Scan for the cell matching the given text and deliver its (X, Y) coordinate at center. 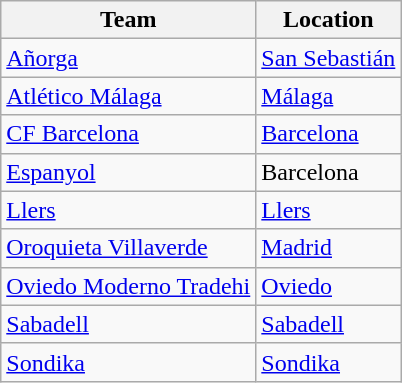
Oroquieta Villaverde (128, 248)
Location (328, 20)
Oviedo (328, 286)
Espanyol (128, 172)
Madrid (328, 248)
Team (128, 20)
Málaga (328, 96)
Oviedo Moderno Tradehi (128, 286)
CF Barcelona (128, 134)
Atlético Málaga (128, 96)
San Sebastián (328, 58)
Añorga (128, 58)
